Capture the cell that displays the provided text and extract its [x, y] central coordinate. 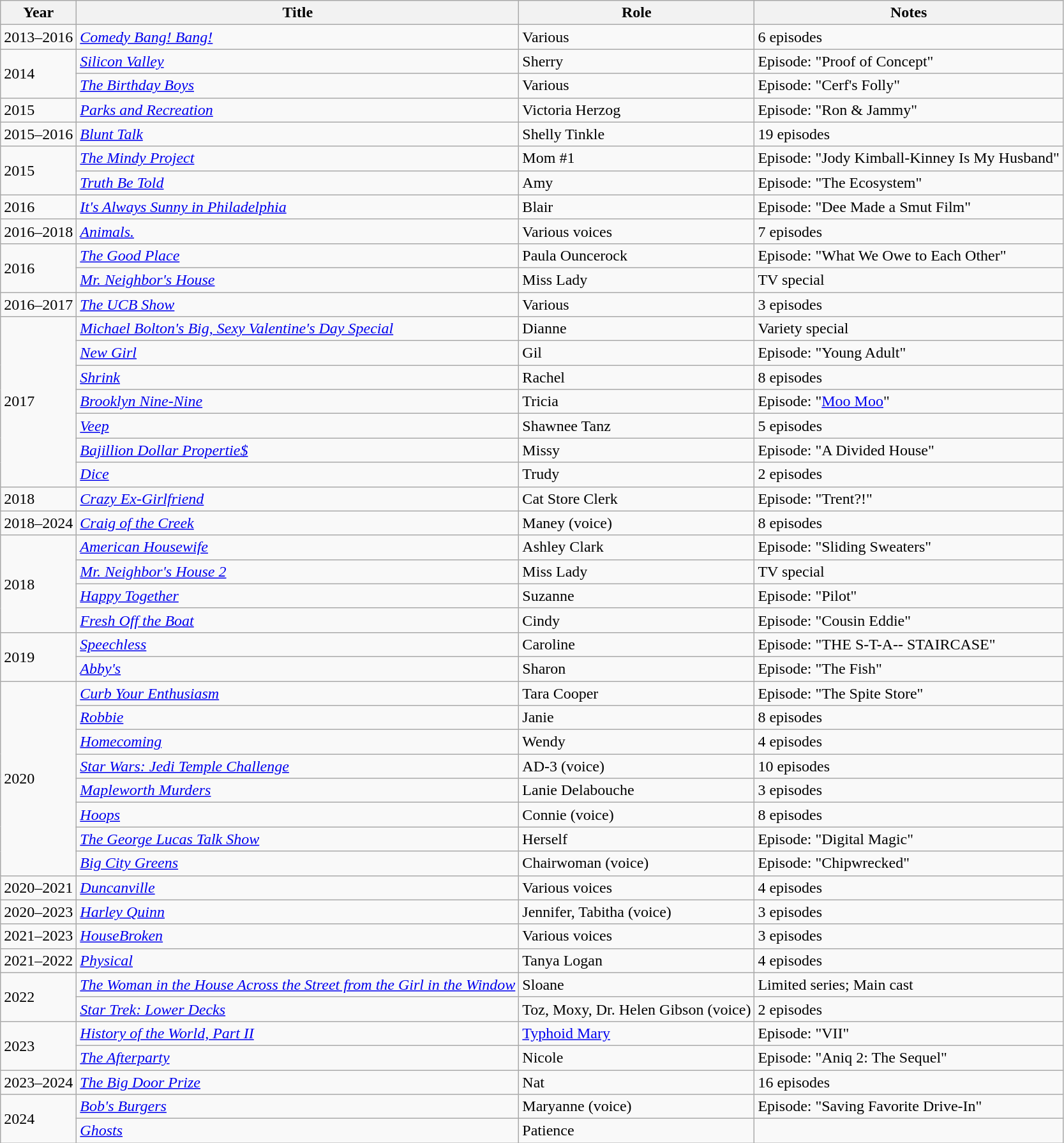
Jennifer, Tabitha (voice) [637, 912]
Blunt Talk [297, 134]
2021–2023 [38, 936]
Truth Be Told [297, 183]
New Girl [297, 353]
Robbie [297, 718]
Mapleworth Murders [297, 791]
2016–2018 [38, 231]
Bajillion Dollar Propertie$ [297, 450]
Episode: "Cerf's Folly" [909, 86]
2014 [38, 73]
The Mindy Project [297, 158]
Duncanville [297, 888]
HouseBroken [297, 936]
Blair [637, 207]
Homecoming [297, 742]
Nicole [637, 1057]
Episode: "Ron & Jammy" [909, 110]
Connie (voice) [637, 815]
Episode: "Cousin Eddie" [909, 620]
2024 [38, 1119]
Episode: "Young Adult" [909, 353]
Mr. Neighbor's House [297, 280]
Harley Quinn [297, 912]
The Woman in the House Across the Street from the Girl in the Window [297, 985]
Variety special [909, 329]
5 episodes [909, 426]
Sharon [637, 669]
Crazy Ex-Girlfriend [297, 499]
Ghosts [297, 1131]
Notes [909, 13]
Brooklyn Nine-Nine [297, 402]
Episode: "The Ecosystem" [909, 183]
Silicon Valley [297, 61]
Happy Together [297, 596]
Trudy [637, 474]
Episode: "VII" [909, 1033]
Fresh Off the Boat [297, 620]
Gil [637, 353]
Episode: "Chipwrecked" [909, 863]
Shawnee Tanz [637, 426]
Shelly Tinkle [637, 134]
Episode: "The Spite Store" [909, 693]
Caroline [637, 644]
Mr. Neighbor's House 2 [297, 571]
Maney (voice) [637, 523]
Veep [297, 426]
Paula Ouncerock [637, 255]
2017 [38, 402]
The George Lucas Talk Show [297, 839]
Missy [637, 450]
2020 [38, 778]
American Housewife [297, 547]
2022 [38, 997]
The Afterparty [297, 1057]
Mom #1 [637, 158]
Role [637, 13]
Star Trek: Lower Decks [297, 1009]
Lanie Delabouche [637, 791]
Episode: "Proof of Concept" [909, 61]
Physical [297, 960]
Episode: "What We Owe to Each Other" [909, 255]
Episode: "The Fish" [909, 669]
Sloane [637, 985]
Tanya Logan [637, 960]
2023 [38, 1045]
Herself [637, 839]
Episode: "Moo Moo" [909, 402]
The UCB Show [297, 305]
Nat [637, 1082]
7 episodes [909, 231]
Comedy Bang! Bang! [297, 37]
The Big Door Prize [297, 1082]
Limited series; Main cast [909, 985]
Animals. [297, 231]
Chairwoman (voice) [637, 863]
Maryanne (voice) [637, 1107]
Episode: "Sliding Sweaters" [909, 547]
Episode: "Trent?!" [909, 499]
Episode: "Pilot" [909, 596]
2023–2024 [38, 1082]
Abby's [297, 669]
2016–2017 [38, 305]
Typhoid Mary [637, 1033]
Wendy [637, 742]
Victoria Herzog [637, 110]
Parks and Recreation [297, 110]
10 episodes [909, 766]
Curb Your Enthusiasm [297, 693]
Craig of the Creek [297, 523]
2021–2022 [38, 960]
2018–2024 [38, 523]
2015–2016 [38, 134]
Dice [297, 474]
Episode: "Dee Made a Smut Film" [909, 207]
Year [38, 13]
19 episodes [909, 134]
Bob's Burgers [297, 1107]
Janie [637, 718]
Dianne [637, 329]
Suzanne [637, 596]
Title [297, 13]
Sherry [637, 61]
Tara Cooper [637, 693]
Episode: "Digital Magic" [909, 839]
Episode: "Jody Kimball-Kinney Is My Husband" [909, 158]
16 episodes [909, 1082]
Toz, Moxy, Dr. Helen Gibson (voice) [637, 1009]
2020–2021 [38, 888]
Episode: "THE S-T-A-- STAIRCASE" [909, 644]
The Good Place [297, 255]
Speechless [297, 644]
Cindy [637, 620]
Patience [637, 1131]
Ashley Clark [637, 547]
Michael Bolton's Big, Sexy Valentine's Day Special [297, 329]
Big City Greens [297, 863]
2013–2016 [38, 37]
Episode: "A Divided House" [909, 450]
2020–2023 [38, 912]
The Birthday Boys [297, 86]
Episode: "Aniq 2: The Sequel" [909, 1057]
Star Wars: Jedi Temple Challenge [297, 766]
Tricia [637, 402]
Cat Store Clerk [637, 499]
2019 [38, 656]
Episode: "Saving Favorite Drive-In" [909, 1107]
Hoops [297, 815]
AD-3 (voice) [637, 766]
Amy [637, 183]
Shrink [297, 377]
Rachel [637, 377]
History of the World, Part II [297, 1033]
6 episodes [909, 37]
It's Always Sunny in Philadelphia [297, 207]
